Find where the given text appears and provide that cell's center as (x, y) coordinate. 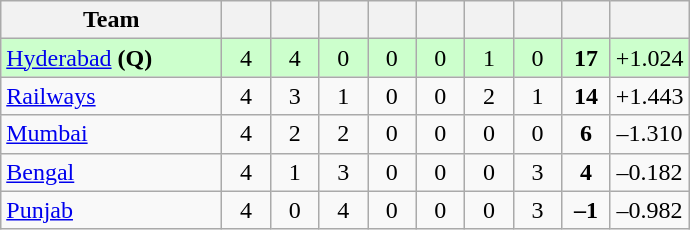
Railways (112, 96)
Mumbai (112, 134)
Bengal (112, 172)
Team (112, 20)
17 (586, 58)
+1.024 (650, 58)
14 (586, 96)
–0.182 (650, 172)
+1.443 (650, 96)
–0.982 (650, 210)
Hyderabad (Q) (112, 58)
6 (586, 134)
Punjab (112, 210)
–1 (586, 210)
–1.310 (650, 134)
